Detect which cell encompasses the target text, then output its (X, Y) center coordinate. 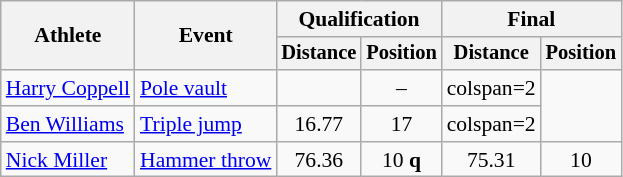
Triple jump (206, 124)
Athlete (68, 36)
Final (532, 19)
16.77 (318, 124)
Qualification (358, 19)
Harry Coppell (68, 88)
– (401, 88)
17 (401, 124)
Pole vault (206, 88)
Ben Williams (68, 124)
Event (206, 36)
